Return (X, Y) of the center of cell containing provided text 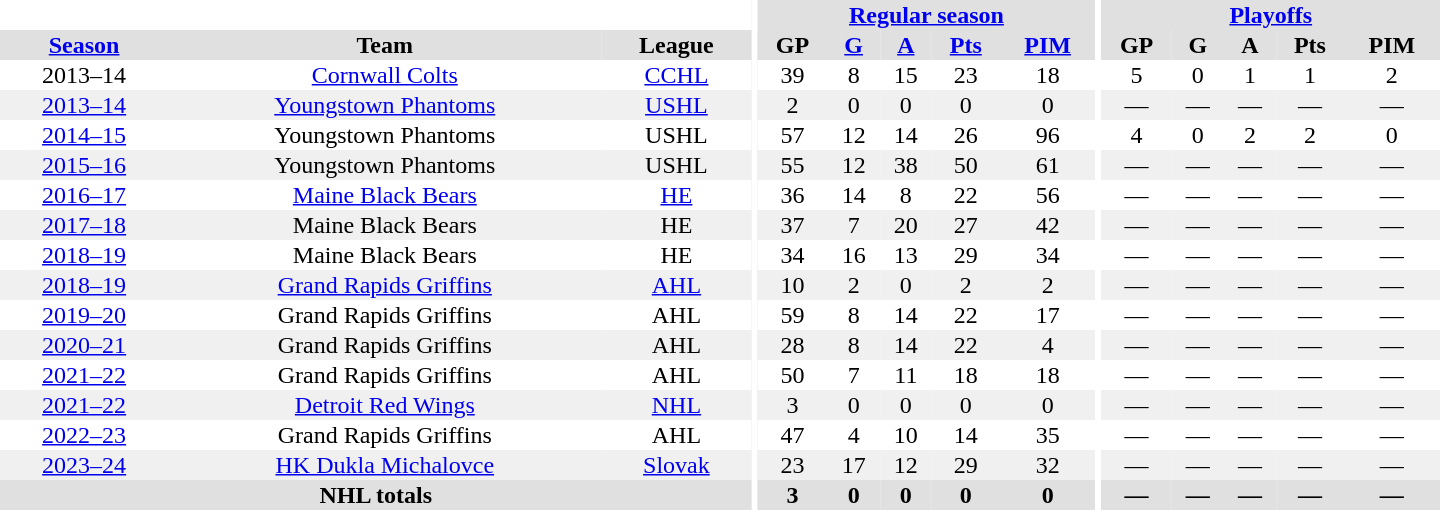
37 (792, 225)
26 (966, 135)
57 (792, 135)
39 (792, 75)
38 (906, 165)
42 (1048, 225)
League (676, 45)
11 (906, 375)
2022–23 (84, 435)
Playoffs (1270, 15)
Team (384, 45)
2015–16 (84, 165)
2016–17 (84, 195)
Detroit Red Wings (384, 405)
61 (1048, 165)
Season (84, 45)
5 (1136, 75)
NHL totals (376, 495)
2019–20 (84, 315)
20 (906, 225)
Regular season (926, 15)
Cornwall Colts (384, 75)
2017–18 (84, 225)
47 (792, 435)
36 (792, 195)
2023–24 (84, 465)
15 (906, 75)
16 (854, 255)
HK Dukla Michalovce (384, 465)
27 (966, 225)
2020–21 (84, 345)
35 (1048, 435)
2014–15 (84, 135)
96 (1048, 135)
CCHL (676, 75)
13 (906, 255)
55 (792, 165)
59 (792, 315)
56 (1048, 195)
32 (1048, 465)
28 (792, 345)
Slovak (676, 465)
NHL (676, 405)
